Detect which cell encompasses the target text, then output its (x, y) center coordinate. 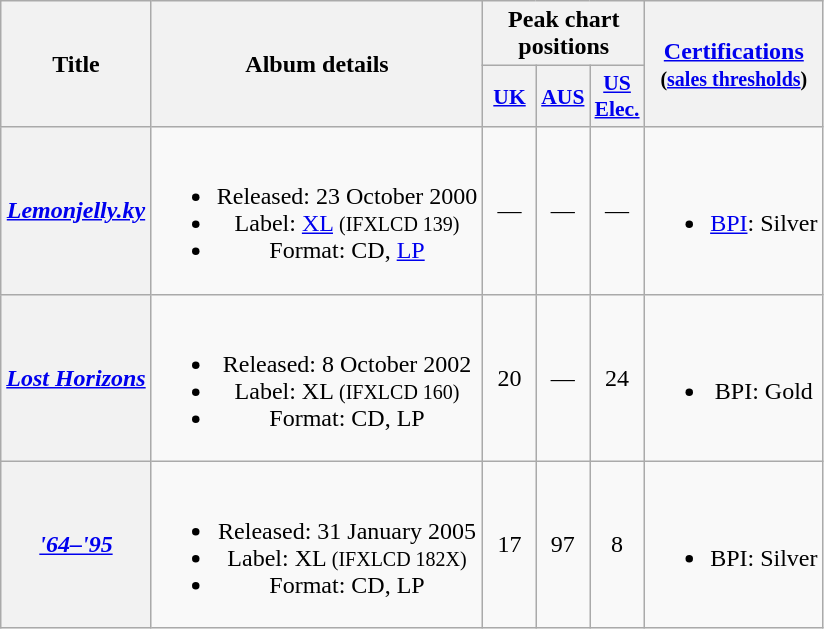
Certifications(sales thresholds) (734, 64)
USElec. (618, 96)
'64–'95 (76, 544)
Peak chart positions (564, 34)
8 (618, 544)
UK (510, 96)
17 (510, 544)
97 (562, 544)
Lemonjelly.ky (76, 210)
AUS (562, 96)
24 (618, 378)
Released: 31 January 2005Label: XL (IFXLCD 182X)Format: CD, LP (317, 544)
Released: 23 October 2000Label: XL (IFXLCD 139)Format: CD, LP (317, 210)
Album details (317, 64)
BPI: Gold (734, 378)
Lost Horizons (76, 378)
Title (76, 64)
Released: 8 October 2002Label: XL (IFXLCD 160)Format: CD, LP (317, 378)
20 (510, 378)
